Find where the given text appears and provide that cell's center as (x, y) coordinate. 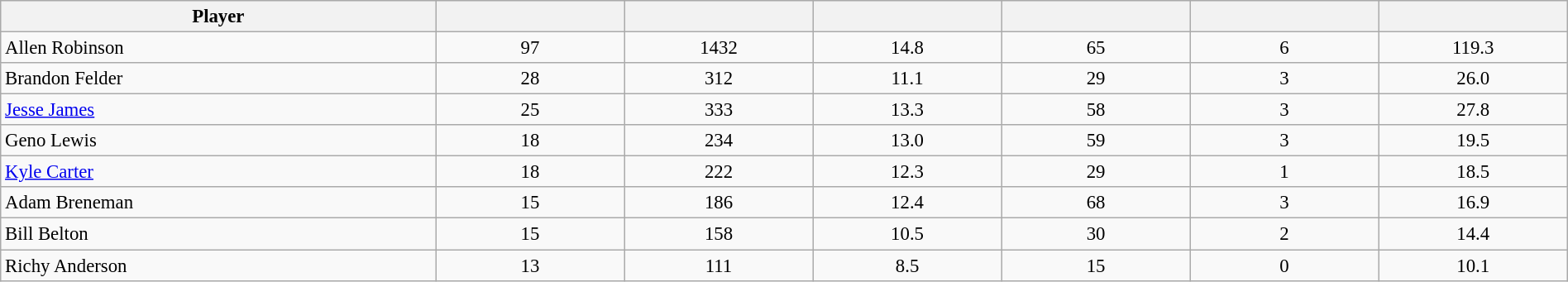
25 (530, 110)
333 (719, 110)
13.0 (907, 141)
58 (1096, 110)
27.8 (1473, 110)
30 (1096, 234)
312 (719, 79)
10.1 (1473, 265)
6 (1284, 48)
13.3 (907, 110)
Richy Anderson (218, 265)
19.5 (1473, 141)
2 (1284, 234)
186 (719, 203)
222 (719, 172)
59 (1096, 141)
13 (530, 265)
16.9 (1473, 203)
14.4 (1473, 234)
Allen Robinson (218, 48)
234 (719, 141)
Adam Breneman (218, 203)
Jesse James (218, 110)
Bill Belton (218, 234)
0 (1284, 265)
11.1 (907, 79)
97 (530, 48)
119.3 (1473, 48)
26.0 (1473, 79)
Kyle Carter (218, 172)
Brandon Felder (218, 79)
1 (1284, 172)
8.5 (907, 265)
12.4 (907, 203)
1432 (719, 48)
68 (1096, 203)
10.5 (907, 234)
18.5 (1473, 172)
Player (218, 17)
111 (719, 265)
28 (530, 79)
12.3 (907, 172)
65 (1096, 48)
158 (719, 234)
Geno Lewis (218, 141)
14.8 (907, 48)
